Return (X, Y) of the center of cell containing provided text 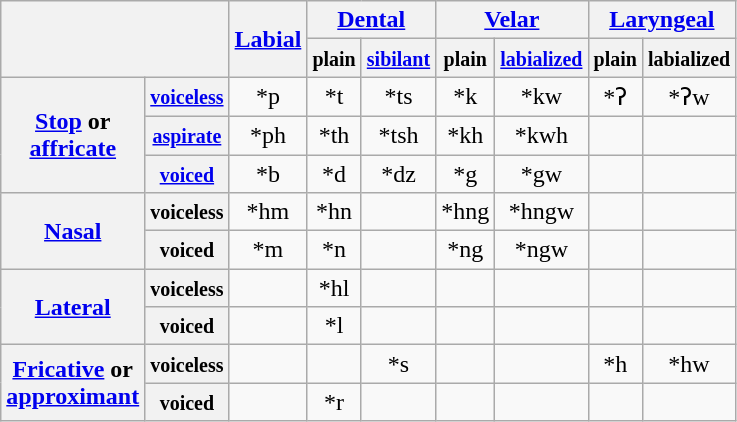
*hn (334, 212)
*ts (398, 97)
Stop oraffricate (73, 135)
*p (268, 97)
*ʔ (615, 97)
Dental (372, 20)
*hm (268, 212)
*n (334, 250)
*m (268, 250)
*t (334, 97)
*hngw (542, 212)
*g (466, 173)
*ngw (542, 250)
Velar (512, 20)
*kh (466, 135)
*kw (542, 97)
*k (466, 97)
aspirate (187, 135)
*s (398, 364)
Fricative orapproximant (73, 383)
*d (334, 173)
*ʔw (688, 97)
*hng (466, 212)
*th (334, 135)
*ng (466, 250)
*h (615, 364)
Laryngeal (662, 20)
sibilant (398, 58)
*hl (334, 288)
*ph (268, 135)
*kwh (542, 135)
*r (334, 402)
*tsh (398, 135)
Lateral (73, 307)
*dz (398, 173)
Nasal (73, 231)
*hw (688, 364)
*l (334, 326)
Labial (268, 39)
*b (268, 173)
*gw (542, 173)
